Return [X, Y] of the center of cell containing provided text 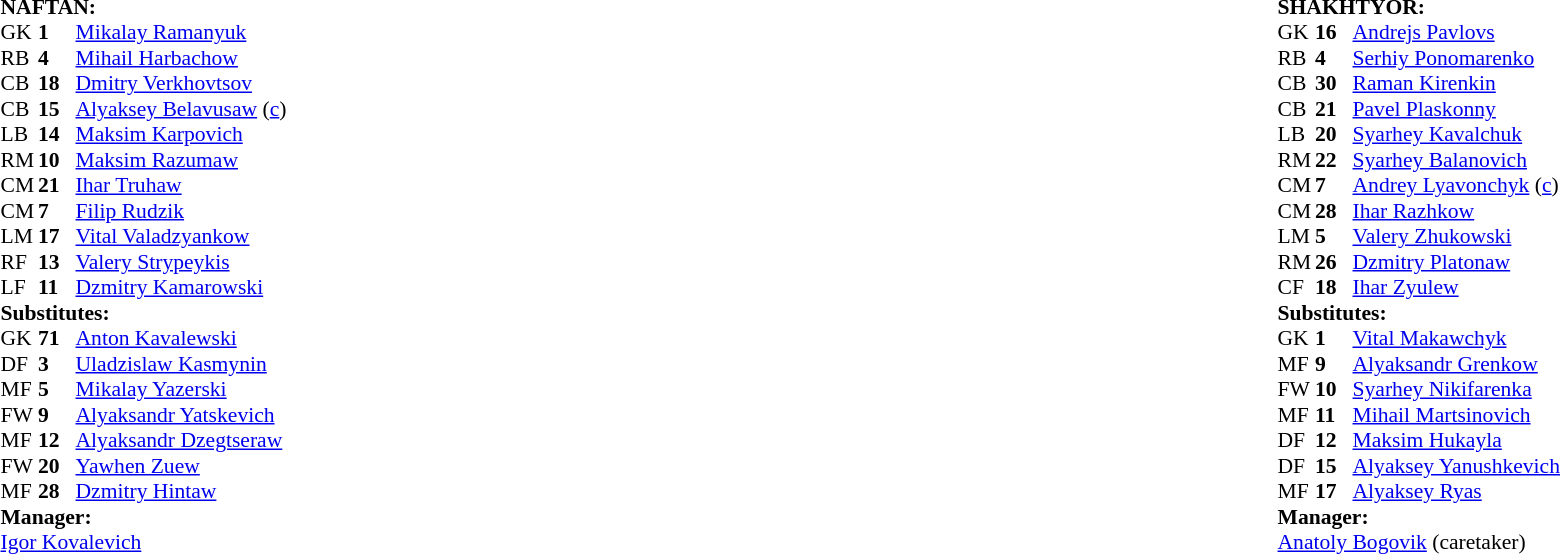
Ihar Razhkow [1456, 211]
Yawhen Zuew [182, 466]
Raman Kirenkin [1456, 83]
26 [1334, 262]
Dzmitry Kamarowski [182, 287]
16 [1334, 33]
Anton Kavalewski [182, 339]
Syarhey Nikifarenka [1456, 389]
Alyaksandr Yatskevich [182, 415]
CF [1297, 287]
Uladzislaw Kasmynin [182, 364]
Valery Strypeykis [182, 262]
RF [19, 262]
Mihail Martsinovich [1456, 415]
Vital Makawchyk [1456, 339]
Dmitry Verkhovtsov [182, 83]
Syarhey Balanovich [1456, 160]
22 [1334, 160]
Pavel Plaskonny [1456, 109]
Alyaksey Ryas [1456, 491]
Ihar Truhaw [182, 185]
Alyaksandr Grenkow [1456, 364]
14 [57, 135]
Alyaksey Belavusaw (c) [182, 109]
Filip Rudzik [182, 211]
Andrejs Pavlovs [1456, 33]
Maksim Razumaw [182, 160]
Ihar Zyulew [1456, 287]
Alyaksey Yanushkevich [1456, 466]
Mihail Harbachow [182, 58]
3 [57, 364]
LF [19, 287]
13 [57, 262]
Dzmitry Hintaw [182, 491]
Mikalay Yazerski [182, 389]
Mikalay Ramanyuk [182, 33]
Syarhey Kavalchuk [1456, 135]
Maksim Karpovich [182, 135]
Dzmitry Platonaw [1456, 262]
Vital Valadzyankow [182, 237]
Valery Zhukowski [1456, 237]
Andrey Lyavonchyk (c) [1456, 185]
71 [57, 339]
Alyaksandr Dzegtseraw [182, 441]
Maksim Hukayla [1456, 441]
30 [1334, 83]
Serhiy Ponomarenko [1456, 58]
